Detect which cell encompasses the target text, then output its [x, y] center coordinate. 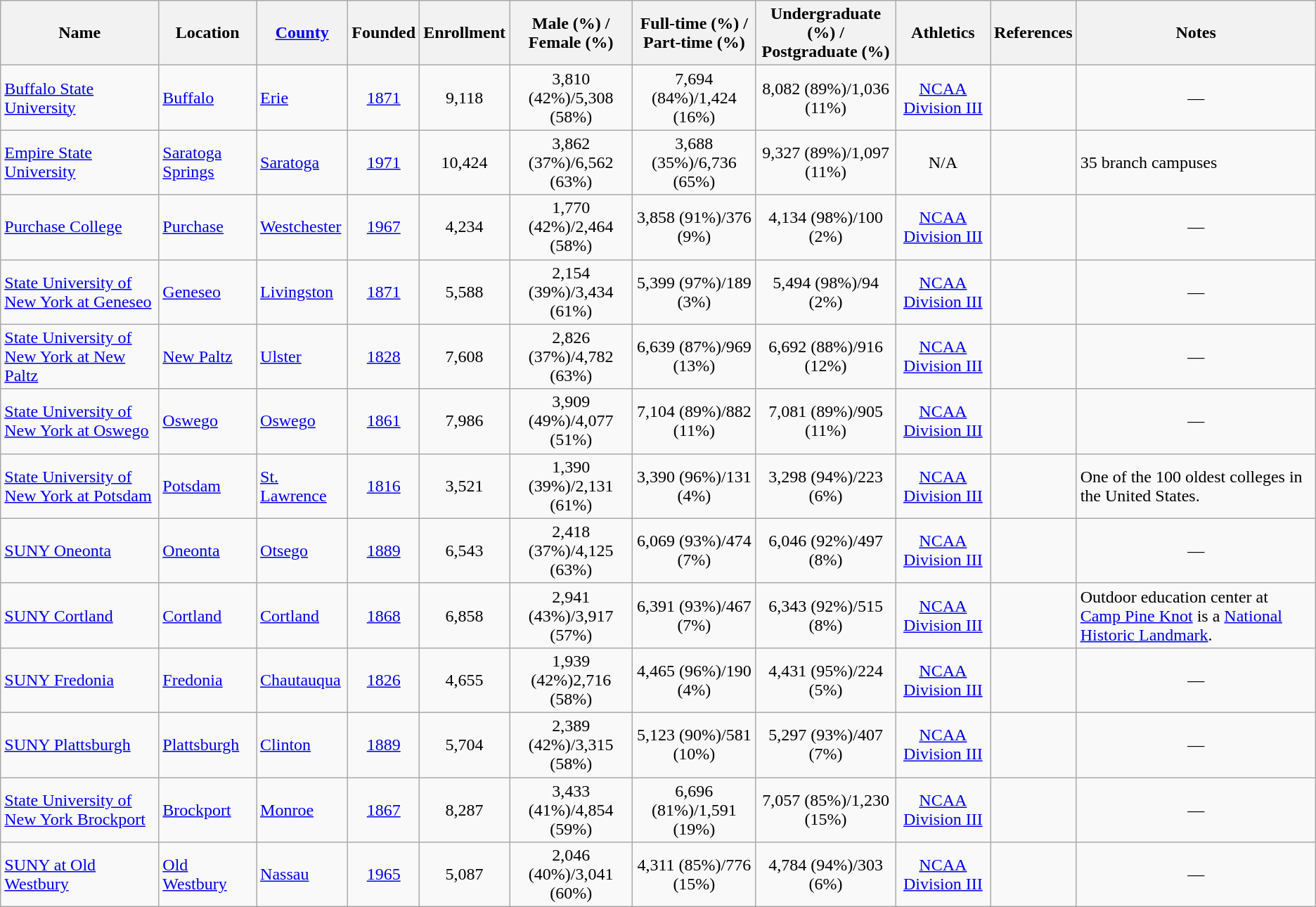
County [302, 33]
Notes [1196, 33]
2,418 (37%)/4,125 (63%) [571, 551]
4,234 [465, 227]
1,939 (42%)2,716 (58%) [571, 680]
6,391 (93%)/467 (7%) [695, 615]
6,046 (92%)/497 (8%) [825, 551]
SUNY Oneonta [80, 551]
1828 [384, 356]
State University of New York at Potsdam [80, 486]
Buffalo State University [80, 98]
Name [80, 33]
SUNY Fredonia [80, 680]
Athletics [943, 33]
1868 [384, 615]
4,311 (85%)/776 (15%) [695, 875]
State University of New York Brockport [80, 810]
6,858 [465, 615]
7,104 (89%)/882 (11%) [695, 421]
1867 [384, 810]
Nassau [302, 875]
St. Lawrence [302, 486]
9,327 (89%)/1,097 (11%) [825, 162]
Plattsburgh [208, 745]
3,810 (42%)/5,308 (58%) [571, 98]
1,390 (39%)/2,131 (61%) [571, 486]
1967 [384, 227]
SUNY at Old Westbury [80, 875]
Enrollment [465, 33]
Saratoga [302, 162]
7,986 [465, 421]
Geneseo [208, 292]
5,588 [465, 292]
7,081 (89%)/905 (11%) [825, 421]
8,287 [465, 810]
6,696 (81%)/1,591 (19%) [695, 810]
10,424 [465, 162]
6,543 [465, 551]
Undergraduate (%) /Postgraduate (%) [825, 33]
4,784 (94%)/303 (6%) [825, 875]
Oneonta [208, 551]
State University of New York at Geneseo [80, 292]
5,123 (90%)/581 (10%) [695, 745]
2,154 (39%)/3,434 (61%) [571, 292]
Empire State University [80, 162]
4,465 (96%)/190 (4%) [695, 680]
3,521 [465, 486]
One of the 100 oldest colleges in the United States. [1196, 486]
Purchase College [80, 227]
1816 [384, 486]
2,941 (43%)/3,917 (57%) [571, 615]
1826 [384, 680]
6,069 (93%)/474 (7%) [695, 551]
Ulster [302, 356]
Location [208, 33]
State University of New York at Oswego [80, 421]
6,343 (92%)/515 (8%) [825, 615]
35 branch campuses [1196, 162]
Old Westbury [208, 875]
State University of New York at New Paltz [80, 356]
References [1033, 33]
3,858 (91%)/376 (9%) [695, 227]
Outdoor education center at Camp Pine Knot is a National Historic Landmark. [1196, 615]
3,433 (41%)/4,854 (59%) [571, 810]
6,639 (87%)/969 (13%) [695, 356]
Male (%) /Female (%) [571, 33]
1971 [384, 162]
Otsego [302, 551]
5,297 (93%)/407 (7%) [825, 745]
Potsdam [208, 486]
Clinton [302, 745]
9,118 [465, 98]
Brockport [208, 810]
7,694 (84%)/1,424 (16%) [695, 98]
5,494 (98%)/94 (2%) [825, 292]
N/A [943, 162]
Monroe [302, 810]
1965 [384, 875]
5,399 (97%)/189 (3%) [695, 292]
4,134 (98%)/100 (2%) [825, 227]
Saratoga Springs [208, 162]
8,082 (89%)/1,036 (11%) [825, 98]
7,608 [465, 356]
4,431 (95%)/224 (5%) [825, 680]
5,087 [465, 875]
7,057 (85%)/1,230 (15%) [825, 810]
Erie [302, 98]
Purchase [208, 227]
New Paltz [208, 356]
3,298 (94%)/223 (6%) [825, 486]
3,390 (96%)/131 (4%) [695, 486]
2,046 (40%)/3,041 (60%) [571, 875]
Chautauqua [302, 680]
Buffalo [208, 98]
SUNY Cortland [80, 615]
5,704 [465, 745]
3,688 (35%)/6,736 (65%) [695, 162]
Livingston [302, 292]
1861 [384, 421]
6,692 (88%)/916 (12%) [825, 356]
2,826 (37%)/4,782 (63%) [571, 356]
Westchester [302, 227]
SUNY Plattsburgh [80, 745]
3,909 (49%)/4,077 (51%) [571, 421]
Fredonia [208, 680]
Founded [384, 33]
3,862 (37%)/6,562 (63%) [571, 162]
1,770 (42%)/2,464 (58%) [571, 227]
2,389 (42%)/3,315 (58%) [571, 745]
4,655 [465, 680]
Full-time (%) /Part-time (%) [695, 33]
